Return the [x, y] coordinate for the center point of the cell that contains the specified text.  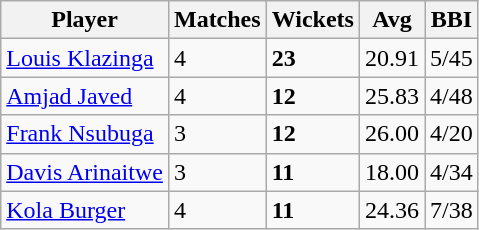
Davis Arinaitwe [85, 172]
5/45 [451, 58]
Avg [392, 20]
Kola Burger [85, 210]
Amjad Javed [85, 96]
20.91 [392, 58]
23 [312, 58]
4/34 [451, 172]
Louis Klazinga [85, 58]
BBI [451, 20]
25.83 [392, 96]
7/38 [451, 210]
Frank Nsubuga [85, 134]
4/20 [451, 134]
24.36 [392, 210]
Player [85, 20]
Matches [217, 20]
26.00 [392, 134]
Wickets [312, 20]
18.00 [392, 172]
4/48 [451, 96]
